Return the [X, Y] coordinate for the center point of the cell that contains the specified text.  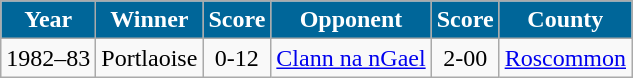
Roscommon [565, 58]
Portlaoise [150, 58]
Clann na nGael [351, 58]
Winner [150, 20]
County [565, 20]
Opponent [351, 20]
0-12 [237, 58]
2-00 [465, 58]
Year [48, 20]
1982–83 [48, 58]
